Search for the cell housing the specified text and yield its [x, y] center coordinate. 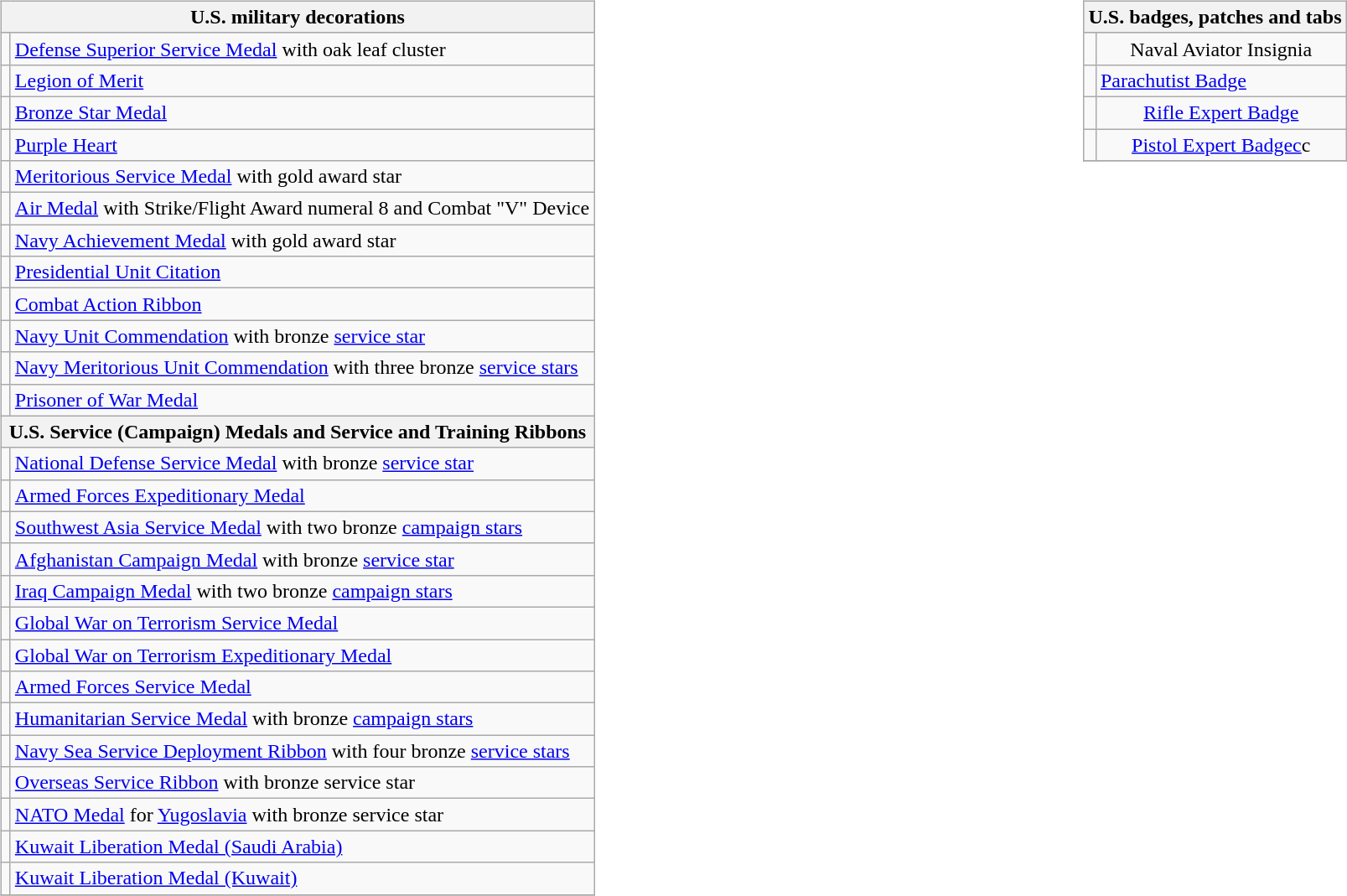
Rifle Expert Badge [1220, 112]
Legion of Merit [302, 80]
Afghanistan Campaign Medal with bronze service star [302, 559]
Navy Sea Service Deployment Ribbon with four bronze service stars [302, 751]
Overseas Service Ribbon with bronze service star [302, 783]
Global War on Terrorism Expeditionary Medal [302, 655]
U.S. Service (Campaign) Medals and Service and Training Ribbons [297, 432]
Navy Achievement Medal with gold award star [302, 241]
Purple Heart [302, 145]
Southwest Asia Service Medal with two bronze campaign stars [302, 527]
Kuwait Liberation Medal (Saudi Arabia) [302, 847]
Defense Superior Service Medal with oak leaf cluster [302, 49]
Navy Meritorious Unit Commendation with three bronze service stars [302, 368]
Humanitarian Service Medal with bronze campaign stars [302, 719]
NATO Medal for Yugoslavia with bronze service star [302, 815]
Navy Unit Commendation with bronze service star [302, 336]
Meritorious Service Medal with gold award star [302, 177]
Presidential Unit Citation [302, 272]
Combat Action Ribbon [302, 304]
Pistol Expert Badgecc [1220, 145]
Bronze Star Medal [302, 112]
Global War on Terrorism Service Medal [302, 623]
National Defense Service Medal with bronze service star [302, 464]
Parachutist Badge [1220, 80]
Armed Forces Expeditionary Medal [302, 495]
U.S. badges, patches and tabs [1215, 17]
Air Medal with Strike/Flight Award numeral 8 and Combat "V" Device [302, 209]
Prisoner of War Medal [302, 400]
Armed Forces Service Medal [302, 687]
Kuwait Liberation Medal (Kuwait) [302, 878]
Iraq Campaign Medal with two bronze campaign stars [302, 591]
U.S. military decorations [297, 17]
Naval Aviator Insignia [1220, 49]
